Pinpoint the cell where the given text exists, returning its (x, y) midpoint coordinate. 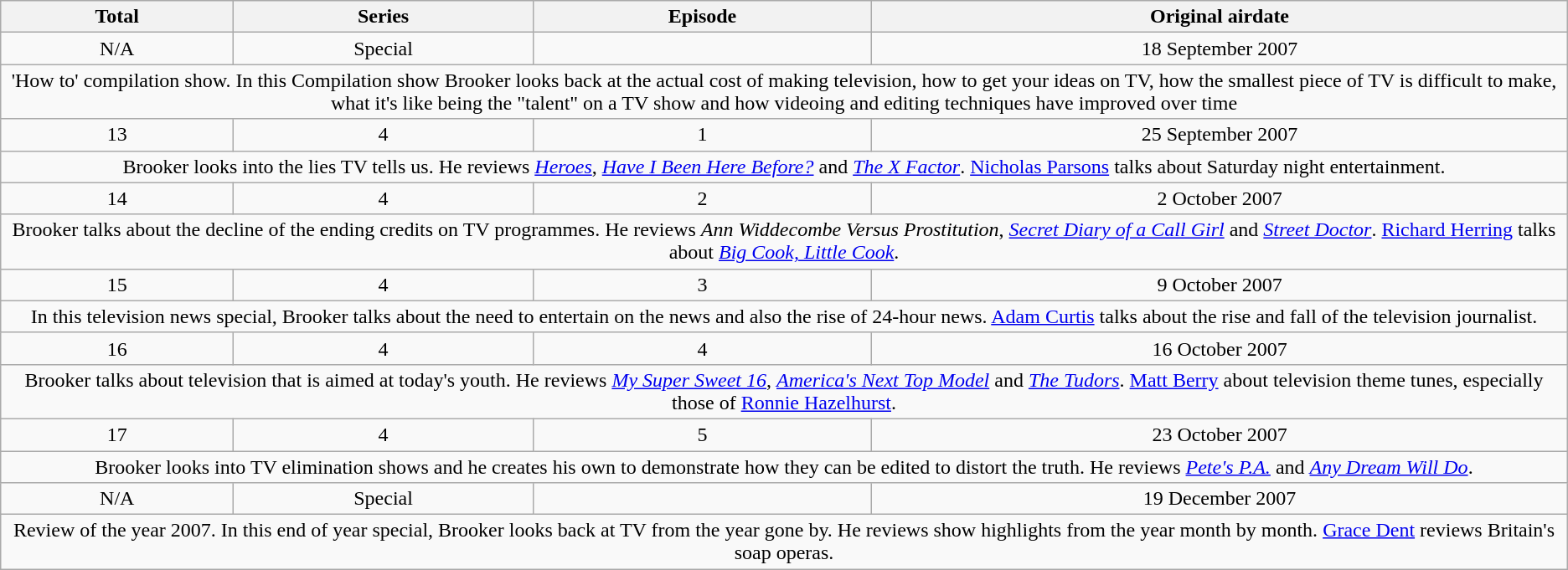
15 (117, 285)
18 September 2007 (1220, 49)
16 October 2007 (1220, 348)
16 (117, 348)
Original airdate (1220, 17)
14 (117, 198)
Total (117, 17)
17 (117, 434)
9 October 2007 (1220, 285)
Series (384, 17)
5 (702, 434)
Episode (702, 17)
1 (702, 135)
2 (702, 198)
2 October 2007 (1220, 198)
13 (117, 135)
3 (702, 285)
23 October 2007 (1220, 434)
25 September 2007 (1220, 135)
19 December 2007 (1220, 499)
